Pinpoint the cell where the given text exists, returning its (x, y) midpoint coordinate. 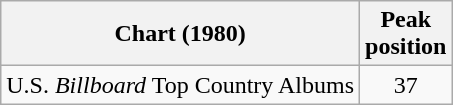
37 (406, 85)
Chart (1980) (180, 34)
Peakposition (406, 34)
U.S. Billboard Top Country Albums (180, 85)
